Return the (X, Y) coordinate for the center point of the cell that contains the specified text.  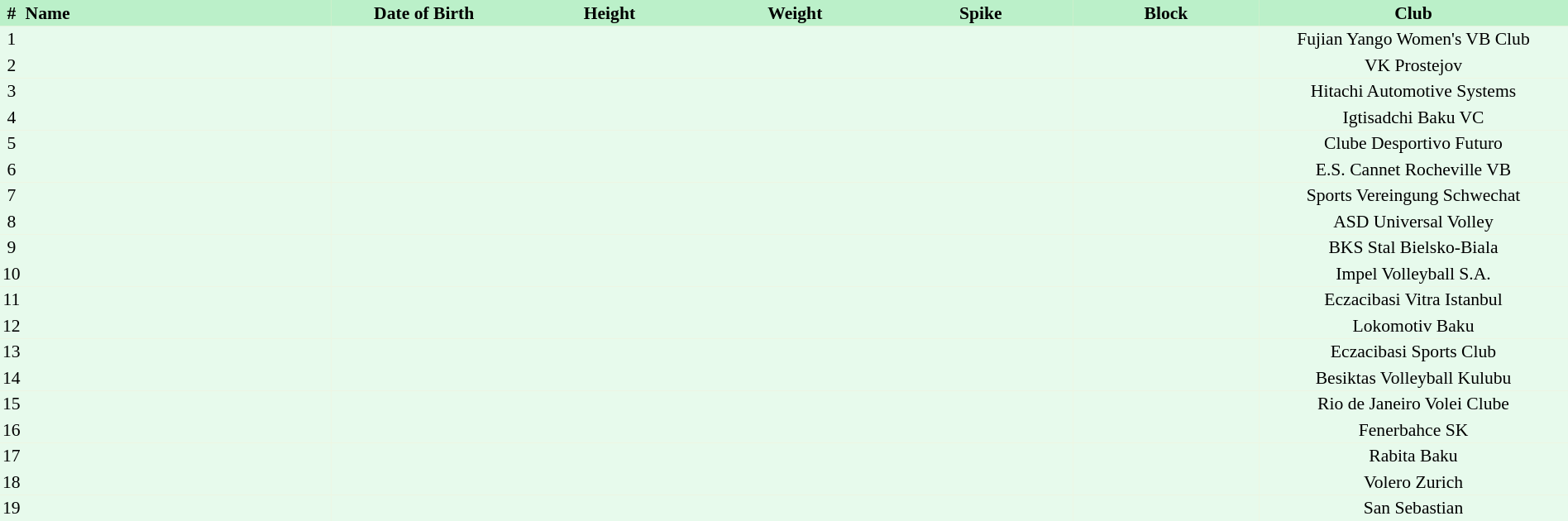
5 (12, 144)
Besiktas Volleyball Kulubu (1413, 378)
11 (12, 299)
Club (1413, 13)
ASD Universal Volley (1413, 222)
Igtisadchi Baku VC (1413, 117)
12 (12, 326)
Clube Desportivo Futuro (1413, 144)
18 (12, 482)
19 (12, 508)
7 (12, 195)
6 (12, 170)
Eczacibasi Sports Club (1413, 352)
3 (12, 91)
16 (12, 430)
Block (1166, 13)
Rio de Janeiro Volei Clube (1413, 404)
Rabita Baku (1413, 456)
4 (12, 117)
1 (12, 40)
# (12, 13)
Name (177, 13)
Impel Volleyball S.A. (1413, 274)
Date of Birth (424, 13)
Eczacibasi Vitra Istanbul (1413, 299)
E.S. Cannet Rocheville VB (1413, 170)
9 (12, 248)
BKS Stal Bielsko-Biala (1413, 248)
Volero Zurich (1413, 482)
Hitachi Automotive Systems (1413, 91)
San Sebastian (1413, 508)
14 (12, 378)
8 (12, 222)
2 (12, 65)
10 (12, 274)
Fujian Yango Women's VB Club (1413, 40)
Height (610, 13)
Weight (795, 13)
VK Prostejov (1413, 65)
Lokomotiv Baku (1413, 326)
Sports Vereingung Schwechat (1413, 195)
17 (12, 456)
Fenerbahce SK (1413, 430)
15 (12, 404)
13 (12, 352)
Spike (981, 13)
